Detect which cell encompasses the target text, then output its (X, Y) center coordinate. 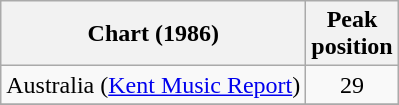
Peakposition (352, 34)
Australia (Kent Music Report) (154, 85)
Chart (1986) (154, 34)
29 (352, 85)
